For the text-containing cell, return its midpoint in [x, y] coordinate format. 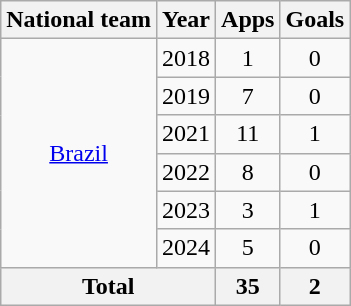
Goals [315, 20]
2 [315, 286]
Year [186, 20]
Total [108, 286]
8 [248, 172]
Apps [248, 20]
2018 [186, 58]
2019 [186, 96]
2023 [186, 210]
11 [248, 134]
7 [248, 96]
2021 [186, 134]
5 [248, 248]
35 [248, 286]
National team [79, 20]
3 [248, 210]
2024 [186, 248]
Brazil [79, 153]
2022 [186, 172]
